Detect which cell encompasses the target text, then output its (x, y) center coordinate. 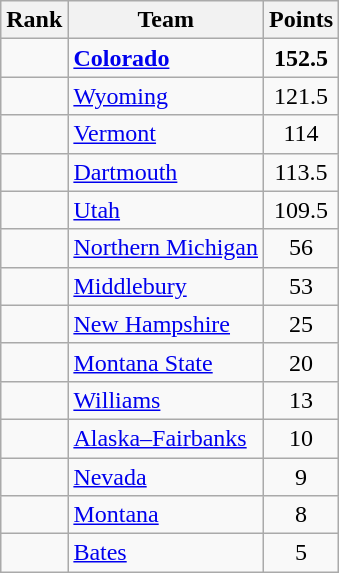
Montana (166, 515)
8 (302, 515)
9 (302, 477)
New Hampshire (166, 324)
Montana State (166, 362)
Alaska–Fairbanks (166, 438)
Nevada (166, 477)
Team (166, 20)
Williams (166, 400)
121.5 (302, 96)
13 (302, 400)
114 (302, 134)
Points (302, 20)
56 (302, 248)
Northern Michigan (166, 248)
109.5 (302, 210)
152.5 (302, 58)
20 (302, 362)
Bates (166, 553)
Vermont (166, 134)
Utah (166, 210)
113.5 (302, 172)
5 (302, 553)
Middlebury (166, 286)
10 (302, 438)
53 (302, 286)
Dartmouth (166, 172)
Colorado (166, 58)
25 (302, 324)
Wyoming (166, 96)
Rank (34, 20)
